Determine the [x, y] coordinate at the center of the cell enclosing the given text.  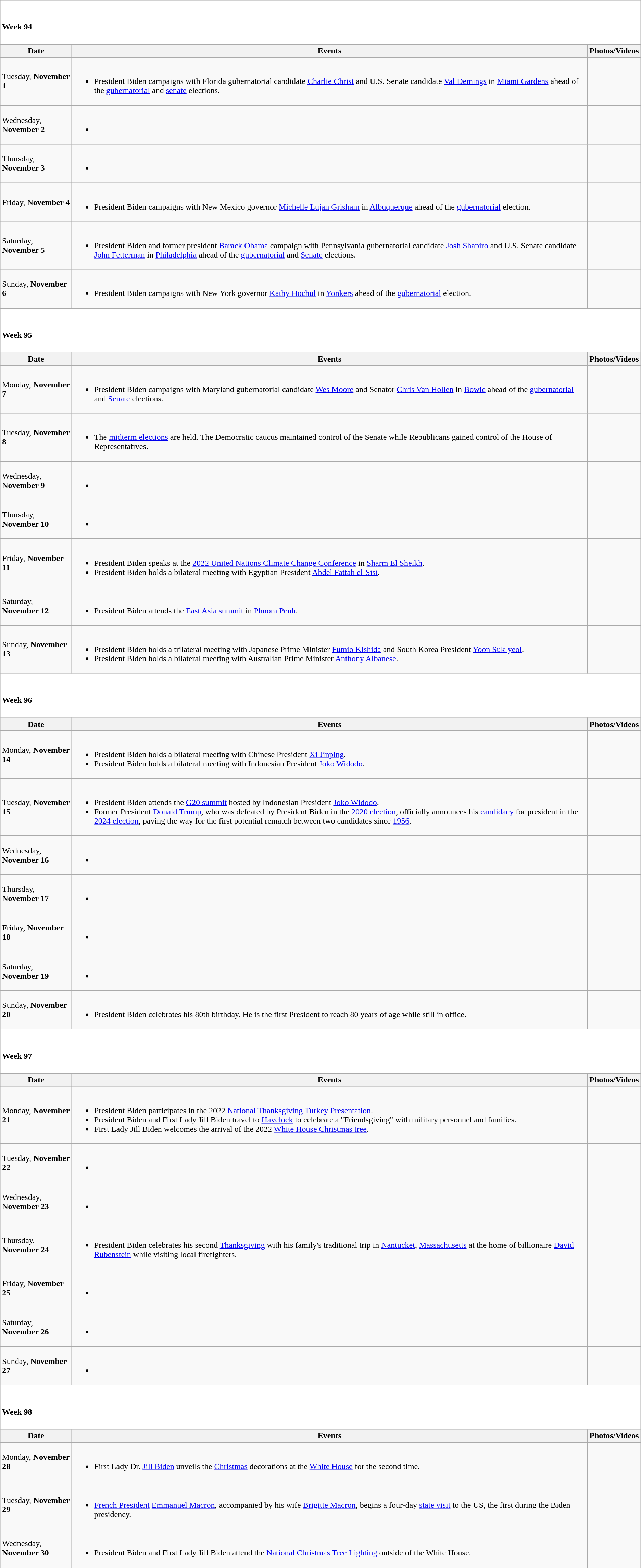
Saturday, November 5 [36, 246]
Thursday, November 24 [36, 1245]
Wednesday, November 30 [36, 1548]
Sunday, November 6 [36, 289]
Sunday, November 27 [36, 1366]
President Biden campaigns with New Mexico governor Michelle Lujan Grisham in Albuquerque ahead of the gubernatorial election. [329, 202]
Saturday, November 12 [36, 606]
Wednesday, November 9 [36, 481]
Tuesday, November 1 [36, 81]
Tuesday, November 22 [36, 1163]
Friday, November 11 [36, 563]
Tuesday, November 29 [36, 1505]
Sunday, November 20 [36, 1010]
Week 98 [320, 1407]
Wednesday, November 23 [36, 1202]
Wednesday, November 16 [36, 855]
Thursday, November 3 [36, 164]
Monday, November 7 [36, 389]
Friday, November 4 [36, 202]
Week 96 [320, 695]
Monday, November 28 [36, 1462]
President Biden attends the East Asia summit in Phnom Penh. [329, 606]
Saturday, November 19 [36, 971]
Monday, November 21 [36, 1115]
First Lady Dr. Jill Biden unveils the Christmas decorations at the White House for the second time. [329, 1462]
Saturday, November 26 [36, 1327]
Thursday, November 17 [36, 894]
President Biden celebrates his 80th birthday. He is the first President to reach 80 years of age while still in office. [329, 1010]
Thursday, November 10 [36, 519]
Monday, November 14 [36, 754]
Friday, November 25 [36, 1288]
Friday, November 18 [36, 933]
Week 94 [320, 23]
Sunday, November 13 [36, 649]
President Biden and First Lady Jill Biden attend the National Christmas Tree Lighting outside of the White House. [329, 1548]
Tuesday, November 15 [36, 807]
Wednesday, November 2 [36, 125]
Week 97 [320, 1051]
President Biden campaigns with New York governor Kathy Hochul in Yonkers ahead of the gubernatorial election. [329, 289]
Tuesday, November 8 [36, 437]
Week 95 [320, 330]
